Extract the (x, y) coordinate from the center of the cell holding the provided text.  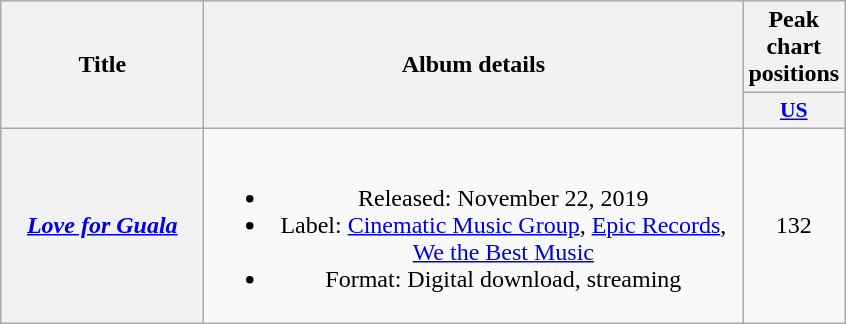
Released: November 22, 2019Label: Cinematic Music Group, Epic Records, We the Best MusicFormat: Digital download, streaming (474, 225)
Peak chart positions (794, 47)
Title (102, 65)
US (794, 111)
132 (794, 225)
Love for Guala (102, 225)
Album details (474, 65)
